Provide the [x, y] coordinate of the cell's center where the given text is located.  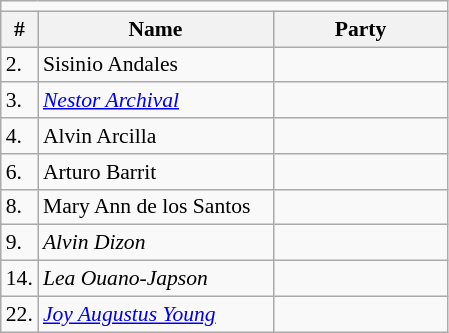
9. [20, 243]
8. [20, 207]
14. [20, 279]
22. [20, 314]
Alvin Arcilla [156, 136]
Alvin Dizon [156, 243]
Sisinio Andales [156, 65]
2. [20, 65]
6. [20, 172]
Joy Augustus Young [156, 314]
Arturo Barrit [156, 172]
# [20, 29]
Mary Ann de los Santos [156, 207]
Party [360, 29]
Nestor Archival [156, 101]
3. [20, 101]
Name [156, 29]
4. [20, 136]
Lea Ouano-Japson [156, 279]
